Pinpoint the cell where the given text exists, returning its (X, Y) midpoint coordinate. 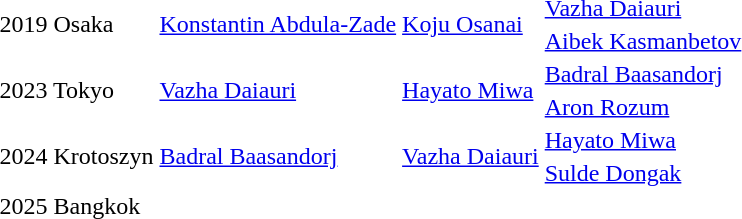
Badral Baasandorj (278, 156)
Hayato Miwa (471, 90)
